Return [x, y] of the center of cell containing provided text 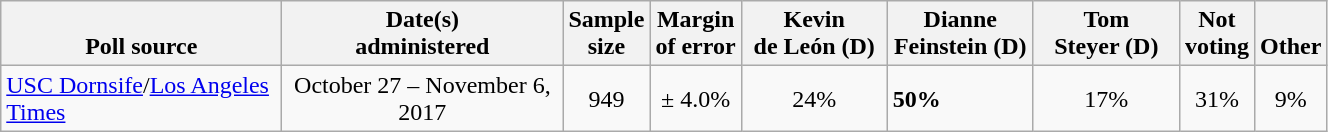
24% [814, 98]
Samplesize [606, 34]
DianneFeinstein (D) [960, 34]
Poll source [142, 34]
9% [1290, 98]
TomSteyer (D) [1106, 34]
949 [606, 98]
50% [960, 98]
Kevinde León (D) [814, 34]
Notvoting [1216, 34]
USC Dornsife/Los Angeles Times [142, 98]
Other [1290, 34]
± 4.0% [696, 98]
31% [1216, 98]
17% [1106, 98]
Marginof error [696, 34]
October 27 – November 6, 2017 [422, 98]
Date(s)administered [422, 34]
